Capture the cell that displays the provided text and extract its (X, Y) central coordinate. 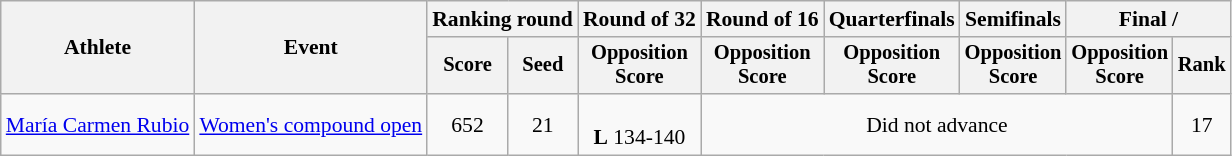
Women's compound open (310, 124)
Quarterfinals (892, 19)
Seed (543, 66)
Score (468, 66)
Event (310, 48)
652 (468, 124)
Semifinals (1014, 19)
Athlete (98, 48)
Ranking round (502, 19)
21 (543, 124)
L 134-140 (640, 124)
Did not advance (937, 124)
Rank (1202, 66)
Round of 32 (640, 19)
María Carmen Rubio (98, 124)
Round of 16 (762, 19)
Final / (1148, 19)
17 (1202, 124)
